Pinpoint the cell where the given text exists, returning its (x, y) midpoint coordinate. 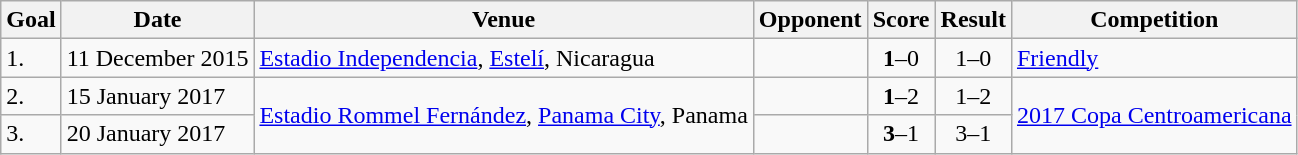
11 December 2015 (158, 58)
Competition (1154, 20)
Result (973, 20)
Date (158, 20)
Goal (31, 20)
Friendly (1154, 58)
Opponent (810, 20)
Venue (504, 20)
Estadio Independencia, Estelí, Nicaragua (504, 58)
15 January 2017 (158, 96)
3. (31, 134)
Estadio Rommel Fernández, Panama City, Panama (504, 115)
20 January 2017 (158, 134)
2017 Copa Centroamericana (1154, 115)
Score (901, 20)
1. (31, 58)
2. (31, 96)
